Determine the (x, y) coordinate at the center of the cell enclosing the given text.  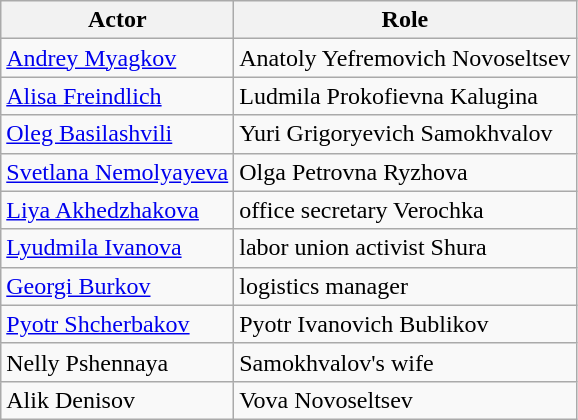
Nelly Pshennaya (118, 362)
Actor (118, 20)
office secretary Verochka (405, 210)
Liya Akhedzhakova (118, 210)
Georgi Burkov (118, 286)
Alisa Freindlich (118, 96)
logistics manager (405, 286)
Vova Novoseltsev (405, 400)
Andrey Myagkov (118, 58)
Lyudmila Ivanova (118, 248)
Alik Denisov (118, 400)
Anatoly Yefremovich Novoseltsev (405, 58)
Ludmila Prokofievna Kalugina (405, 96)
Pyotr Ivanovich Bublikov (405, 324)
labor union activist Shura (405, 248)
Samokhvalov's wife (405, 362)
Yuri Grigoryevich Samokhvalov (405, 134)
Svetlana Nemolyayeva (118, 172)
Oleg Basilashvili (118, 134)
Pyotr Shcherbakov (118, 324)
Role (405, 20)
Olga Petrovna Ryzhova (405, 172)
